From the cell containing the given text, extract its center point as (X, Y) coordinate. 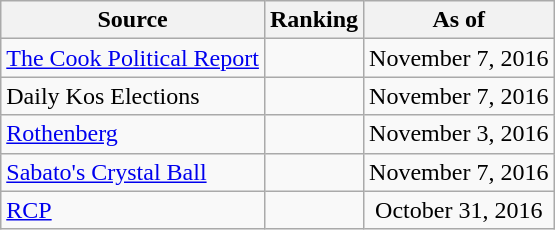
Sabato's Crystal Ball (133, 172)
October 31, 2016 (459, 210)
The Cook Political Report (133, 58)
RCP (133, 210)
Rothenberg (133, 134)
Ranking (314, 20)
November 3, 2016 (459, 134)
As of (459, 20)
Source (133, 20)
Daily Kos Elections (133, 96)
